Identify which cell holds the provided text, then report its [X, Y] central coordinate. 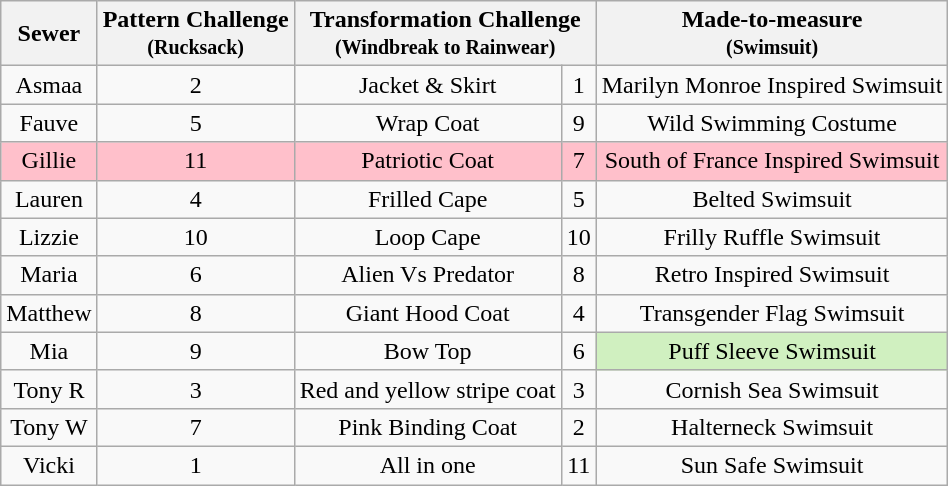
Frilly Ruffle Swimsuit [772, 237]
Pattern Challenge(Rucksack) [196, 34]
Red and yellow stripe coat [428, 389]
Retro Inspired Swimsuit [772, 275]
Gillie [49, 161]
Alien Vs Predator [428, 275]
Made-to-measure(Swimsuit) [772, 34]
Jacket & Skirt [428, 85]
Pink Binding Coat [428, 427]
Cornish Sea Swimsuit [772, 389]
Tony R [49, 389]
Marilyn Monroe Inspired Swimsuit [772, 85]
Vicki [49, 465]
Giant Hood Coat [428, 313]
Transformation Challenge(Windbreak to Rainwear) [445, 34]
Maria [49, 275]
Lizzie [49, 237]
Sewer [49, 34]
Belted Swimsuit [772, 199]
Patriotic Coat [428, 161]
Bow Top [428, 351]
Matthew [49, 313]
Transgender Flag Swimsuit [772, 313]
Puff Sleeve Swimsuit [772, 351]
Wild Swimming Costume [772, 123]
Lauren [49, 199]
South of France Inspired Swimsuit [772, 161]
Tony W [49, 427]
Asmaa [49, 85]
Fauve [49, 123]
Frilled Cape [428, 199]
Sun Safe Swimsuit [772, 465]
All in one [428, 465]
Wrap Coat [428, 123]
Mia [49, 351]
Loop Cape [428, 237]
Halterneck Swimsuit [772, 427]
